Return (X, Y) of the center of cell containing provided text 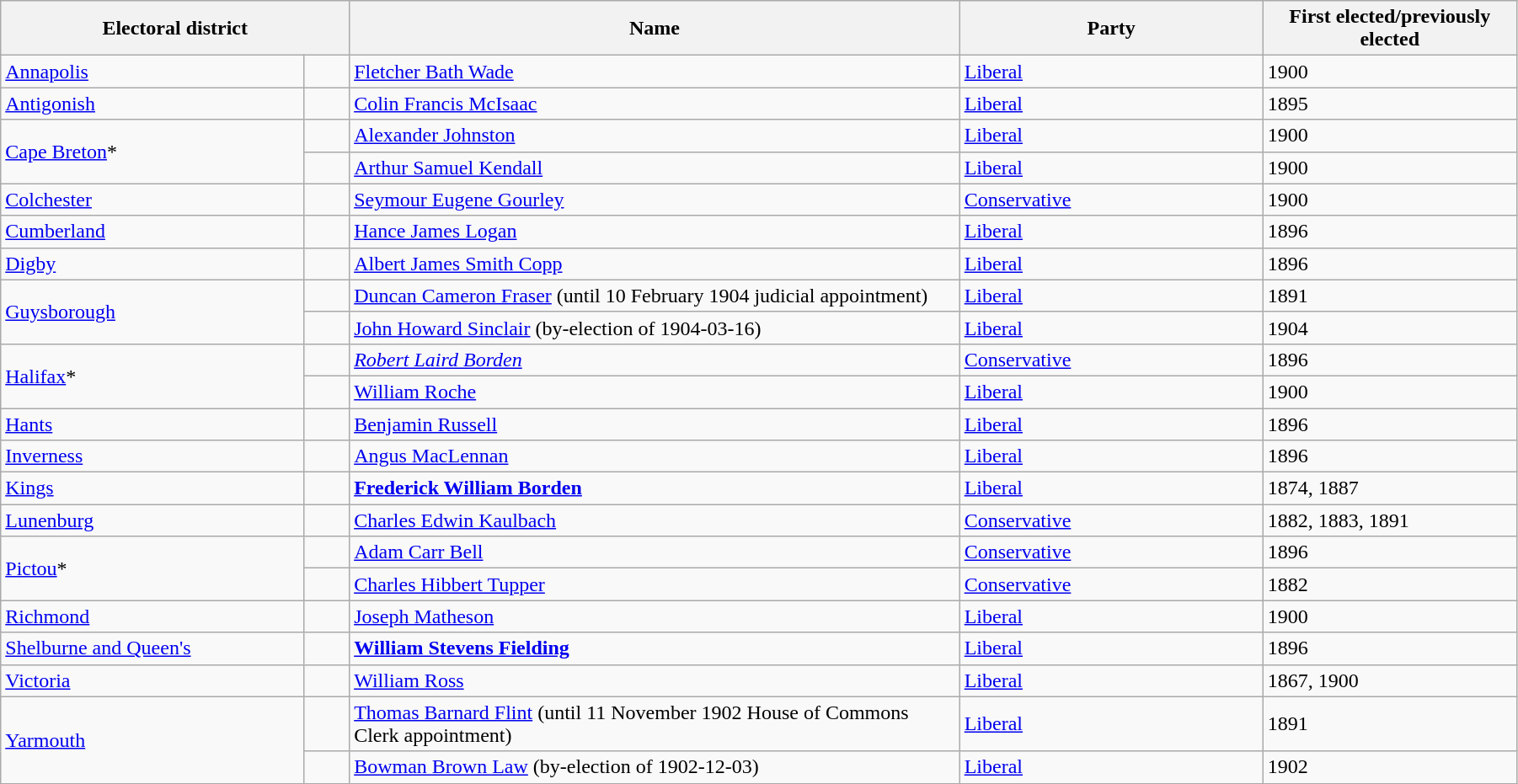
Halifax* (152, 376)
1882 (1390, 584)
Seymour Eugene Gourley (655, 200)
Duncan Cameron Fraser (until 10 February 1904 judicial appointment) (655, 296)
Hance James Logan (655, 232)
Richmond (152, 616)
Adam Carr Bell (655, 552)
Colchester (152, 200)
Hants (152, 424)
Thomas Barnard Flint (until 11 November 1902 House of Commons Clerk appointment) (655, 724)
Name (655, 29)
Guysborough (152, 312)
1874, 1887 (1390, 488)
Victoria (152, 680)
Party (1111, 29)
William Ross (655, 680)
Cape Breton* (152, 152)
William Roche (655, 392)
Albert James Smith Copp (655, 264)
Antigonish (152, 104)
Fletcher Bath Wade (655, 72)
Charles Edwin Kaulbach (655, 520)
Colin Francis McIsaac (655, 104)
John Howard Sinclair (by-election of 1904-03-16) (655, 328)
Yarmouth (152, 739)
Arthur Samuel Kendall (655, 168)
Benjamin Russell (655, 424)
1895 (1390, 104)
Shelburne and Queen's (152, 648)
Annapolis (152, 72)
1902 (1390, 767)
Cumberland (152, 232)
Electoral district (175, 29)
Inverness (152, 456)
Angus MacLennan (655, 456)
1882, 1883, 1891 (1390, 520)
1904 (1390, 328)
Charles Hibbert Tupper (655, 584)
Bowman Brown Law (by-election of 1902-12-03) (655, 767)
Pictou* (152, 568)
Digby (152, 264)
Frederick William Borden (655, 488)
First elected/previously elected (1390, 29)
William Stevens Fielding (655, 648)
Robert Laird Borden (655, 360)
1867, 1900 (1390, 680)
Kings (152, 488)
Lunenburg (152, 520)
Alexander Johnston (655, 136)
Joseph Matheson (655, 616)
